Return (X, Y) of the center of cell containing provided text 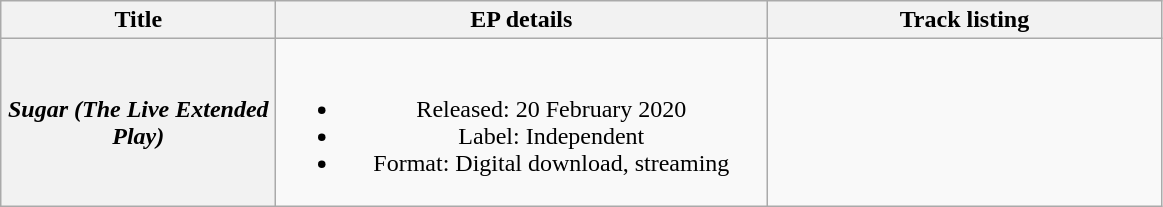
EP details (522, 20)
Title (138, 20)
Released: 20 February 2020Label: IndependentFormat: Digital download, streaming (522, 122)
Sugar (The Live Extended Play) (138, 122)
Track listing (964, 20)
